For the text-containing cell, return its midpoint in [x, y] coordinate format. 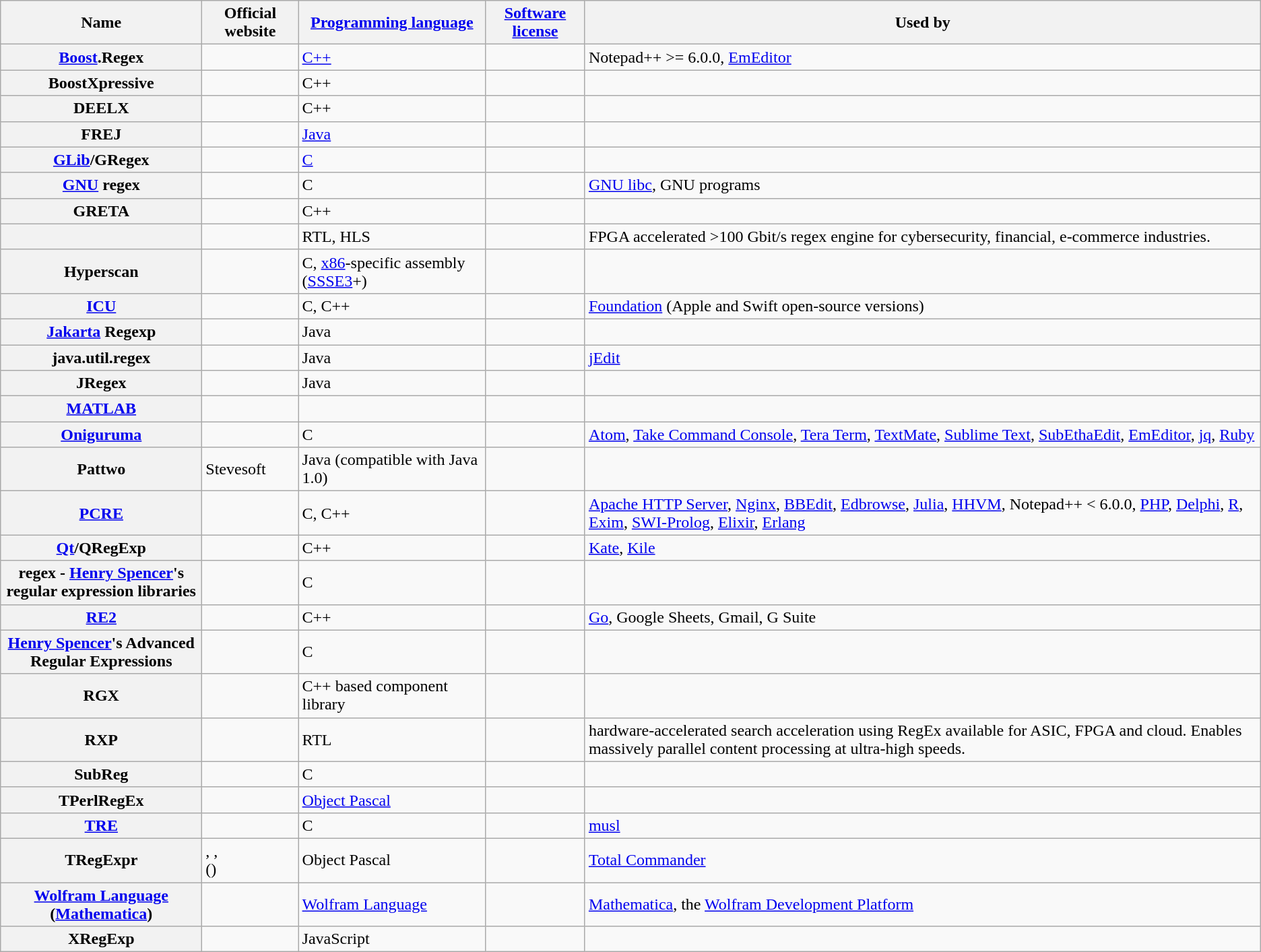
Atom, Take Command Console, Tera Term, TextMate, Sublime Text, SubEthaEdit, EmEditor, jq, Ruby [923, 435]
MATLAB [101, 409]
XRegExp [101, 939]
jEdit [923, 358]
Oniguruma [101, 435]
Kate, Kile [923, 548]
BoostXpressive [101, 83]
Pattwo [101, 469]
Java (compatible with Java 1.0) [392, 469]
ICU [101, 306]
Official website [251, 23]
Programming language [392, 23]
Wolfram Language (Mathematica) [101, 904]
java.util.regex [101, 358]
JRegex [101, 383]
Boost.Regex [101, 57]
Go, Google Sheets, Gmail, G Suite [923, 617]
Stevesoft [251, 469]
RGX [101, 695]
Hyperscan [101, 271]
Henry Spencer's Advanced Regular Expressions [101, 652]
, ,() [251, 860]
SubReg [101, 774]
Wolfram Language [392, 904]
Apache HTTP Server, Nginx, BBEdit, Edbrowse, Julia, HHVM, Notepad++ < 6.0.0, PHP, Delphi, R, Exim, SWI-Prolog, Elixir, Erlang [923, 513]
FPGA accelerated >100 Gbit/s regex engine for cybersecurity, financial, e-commerce industries. [923, 236]
FREJ [101, 134]
Used by [923, 23]
C++ based component library [392, 695]
TPerlRegEx [101, 800]
Name [101, 23]
musl [923, 825]
Jakarta Regexp [101, 331]
GNU libc, GNU programs [923, 185]
DEELX [101, 108]
TRE [101, 825]
RE2 [101, 617]
regex - Henry Spencer's regular expression libraries [101, 582]
JavaScript [392, 939]
TRegExpr [101, 860]
RTL [392, 740]
GRETA [101, 211]
Mathematica, the Wolfram Development Platform [923, 904]
GLib/GRegex [101, 160]
Total Commander [923, 860]
Notepad++ >= 6.0.0, EmEditor [923, 57]
RTL, HLS [392, 236]
PCRE [101, 513]
Qt/QRegExp [101, 548]
GNU regex [101, 185]
C, x86-specific assembly (SSSE3+) [392, 271]
RXP [101, 740]
Software license [535, 23]
Foundation (Apple and Swift open-source versions) [923, 306]
